Find where the given text appears and provide that cell's center as (X, Y) coordinate. 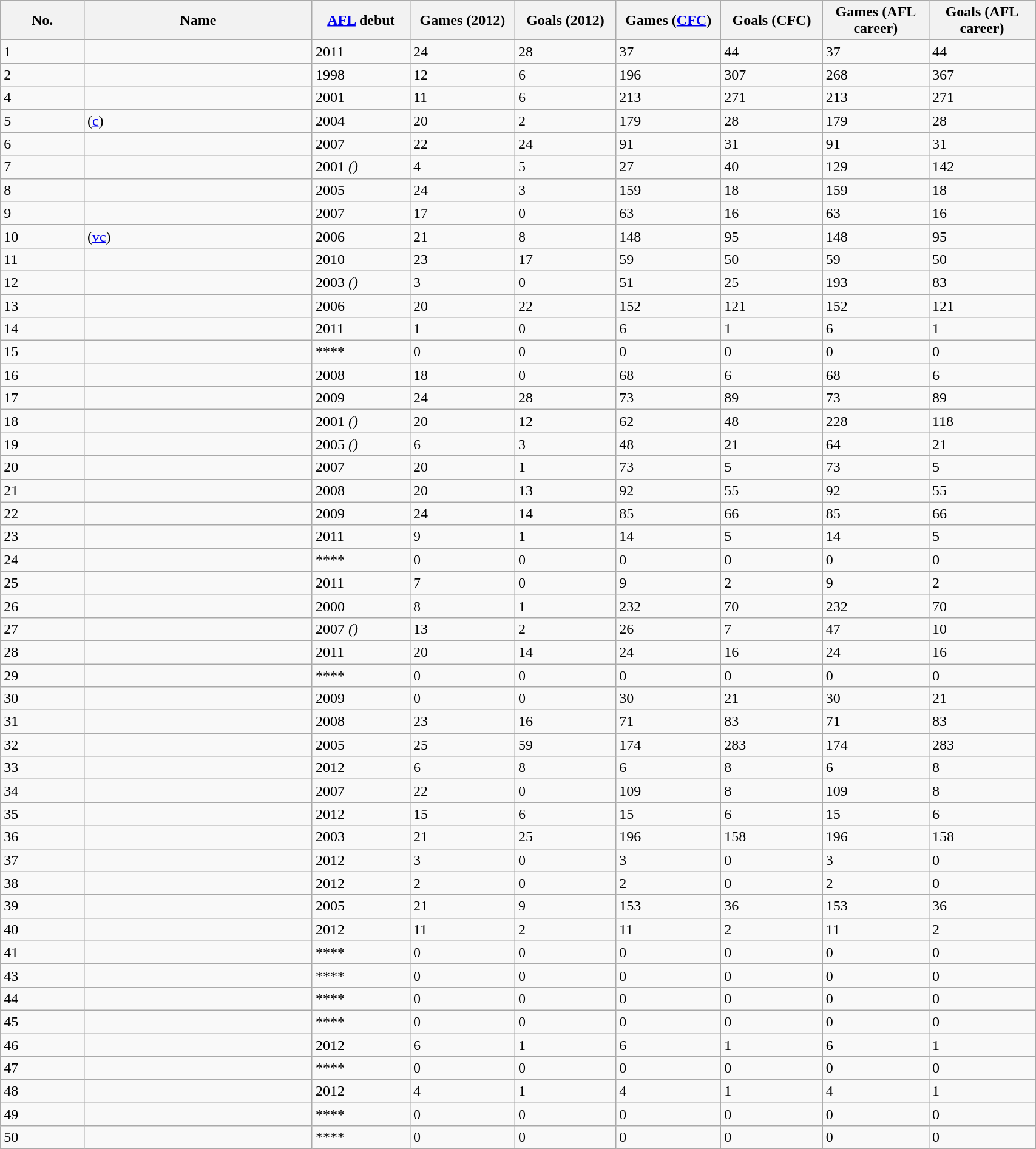
62 (669, 421)
Goals (CFC) (772, 21)
142 (982, 167)
32 (42, 745)
29 (42, 676)
307 (772, 75)
46 (42, 1045)
51 (669, 282)
35 (42, 814)
(vc) (198, 236)
49 (42, 1114)
Games (2012) (462, 21)
39 (42, 906)
AFL debut (361, 21)
64 (875, 444)
38 (42, 883)
367 (982, 75)
19 (42, 444)
No. (42, 21)
Name (198, 21)
Games (CFC) (669, 21)
Goals (2012) (565, 21)
(c) (198, 121)
2000 (361, 606)
193 (875, 282)
34 (42, 791)
Goals (AFL career) (982, 21)
43 (42, 975)
2007 () (361, 629)
1998 (361, 75)
228 (875, 421)
41 (42, 952)
268 (875, 75)
2003 () (361, 282)
2004 (361, 121)
2005 () (361, 444)
2003 (361, 837)
2010 (361, 259)
2001 (361, 98)
118 (982, 421)
129 (875, 167)
45 (42, 1022)
Games (AFL career) (875, 21)
33 (42, 768)
